Return (X, Y) of the center of cell containing provided text 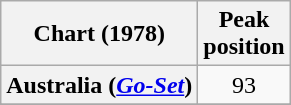
93 (244, 85)
Australia (Go-Set) (100, 85)
Peakposition (244, 34)
Chart (1978) (100, 34)
